Output the (X, Y) coordinate of the center of the cell containing the given text.  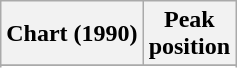
Peakposition (189, 34)
Chart (1990) (72, 34)
